For the text-containing cell, return its midpoint in (X, Y) coordinate format. 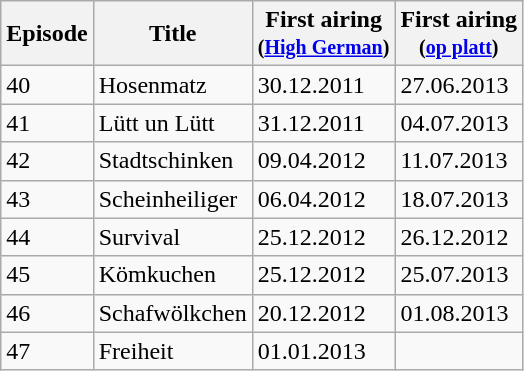
11.07.2013 (459, 161)
01.01.2013 (324, 351)
25.07.2013 (459, 275)
31.12.2011 (324, 123)
06.04.2012 (324, 199)
04.07.2013 (459, 123)
43 (47, 199)
Scheinheiliger (172, 199)
26.12.2012 (459, 237)
Survival (172, 237)
20.12.2012 (324, 313)
Stadtschinken (172, 161)
Lütt un Lütt (172, 123)
47 (47, 351)
18.07.2013 (459, 199)
Schafwölkchen (172, 313)
Freiheit (172, 351)
First airing(op platt) (459, 34)
First airing(High German) (324, 34)
Episode (47, 34)
44 (47, 237)
42 (47, 161)
09.04.2012 (324, 161)
Hosenmatz (172, 85)
01.08.2013 (459, 313)
Title (172, 34)
41 (47, 123)
30.12.2011 (324, 85)
46 (47, 313)
40 (47, 85)
Kömkuchen (172, 275)
27.06.2013 (459, 85)
45 (47, 275)
